Identify which cell holds the provided text, then report its (X, Y) central coordinate. 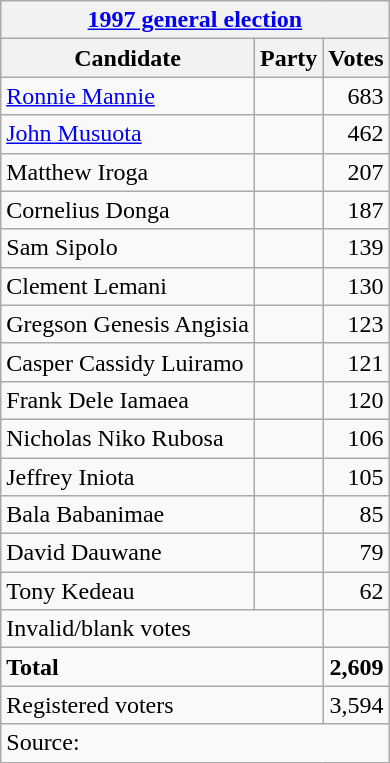
123 (356, 324)
2,609 (356, 667)
Matthew Iroga (128, 172)
Ronnie Mannie (128, 96)
130 (356, 286)
Bala Babanimae (128, 515)
207 (356, 172)
139 (356, 248)
85 (356, 515)
105 (356, 477)
Invalid/blank votes (162, 629)
683 (356, 96)
Sam Sipolo (128, 248)
Registered voters (162, 705)
3,594 (356, 705)
Source: (195, 743)
Gregson Genesis Angisia (128, 324)
Frank Dele Iamaea (128, 400)
Party (288, 58)
120 (356, 400)
1997 general election (195, 20)
Votes (356, 58)
Jeffrey Iniota (128, 477)
Nicholas Niko Rubosa (128, 438)
79 (356, 553)
David Dauwane (128, 553)
187 (356, 210)
Clement Lemani (128, 286)
John Musuota (128, 134)
106 (356, 438)
121 (356, 362)
Casper Cassidy Luiramo (128, 362)
Cornelius Donga (128, 210)
Total (162, 667)
Tony Kedeau (128, 591)
62 (356, 591)
Candidate (128, 58)
462 (356, 134)
